Provide the (x, y) coordinate of the cell's center where the given text is located.  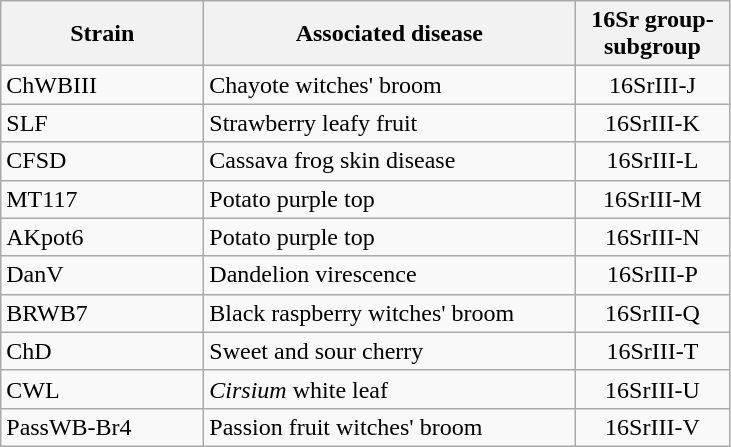
16SrIII-L (652, 161)
ChWBIII (102, 85)
16SrIII-P (652, 275)
DanV (102, 275)
AKpot6 (102, 237)
16SrIII-M (652, 199)
Strawberry leafy fruit (390, 123)
SLF (102, 123)
16SrIII-K (652, 123)
16SrIII-J (652, 85)
Dandelion virescence (390, 275)
Sweet and sour cherry (390, 351)
16SrIII-V (652, 427)
Chayote witches' broom (390, 85)
Cirsium white leaf (390, 389)
PassWB-Br4 (102, 427)
16SrIII-N (652, 237)
16SrIII-Q (652, 313)
BRWB7 (102, 313)
16SrIII-U (652, 389)
Black raspberry witches' broom (390, 313)
Strain (102, 34)
MT117 (102, 199)
Passion fruit witches' broom (390, 427)
CWL (102, 389)
Associated disease (390, 34)
CFSD (102, 161)
ChD (102, 351)
Cassava frog skin disease (390, 161)
16SrIII-T (652, 351)
16Sr group-subgroup (652, 34)
